Locate the cell with the specified text and output its [X, Y] center coordinate. 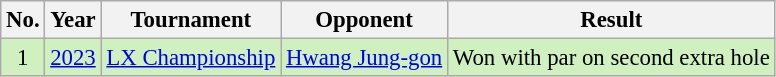
LX Championship [191, 58]
2023 [73, 58]
Tournament [191, 20]
Year [73, 20]
Result [611, 20]
Opponent [364, 20]
Hwang Jung-gon [364, 58]
No. [23, 20]
Won with par on second extra hole [611, 58]
1 [23, 58]
